Find where the given text appears and provide that cell's center as [x, y] coordinate. 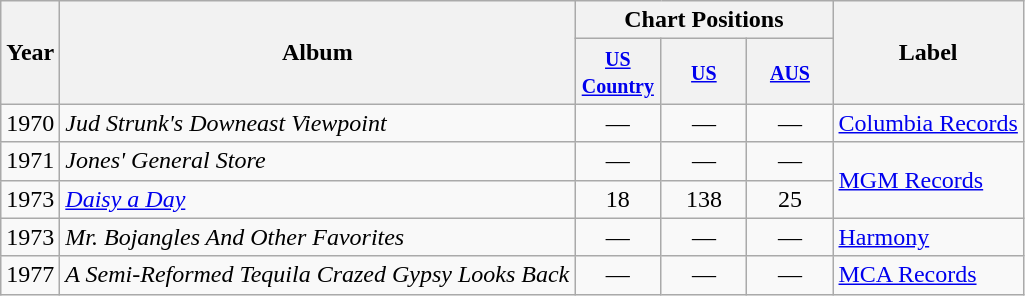
Year [30, 52]
18 [618, 199]
US [704, 72]
Mr. Bojangles And Other Favorites [318, 237]
Daisy a Day [318, 199]
Chart Positions [704, 20]
Jones' General Store [318, 161]
1977 [30, 275]
Album [318, 52]
AUS [790, 72]
138 [704, 199]
1971 [30, 161]
US Country [618, 72]
25 [790, 199]
Label [928, 52]
Harmony [928, 237]
1970 [30, 123]
Jud Strunk's Downeast Viewpoint [318, 123]
A Semi-Reformed Tequila Crazed Gypsy Looks Back [318, 275]
Columbia Records [928, 123]
MGM Records [928, 180]
MCA Records [928, 275]
